Search for the cell housing the specified text and yield its (X, Y) center coordinate. 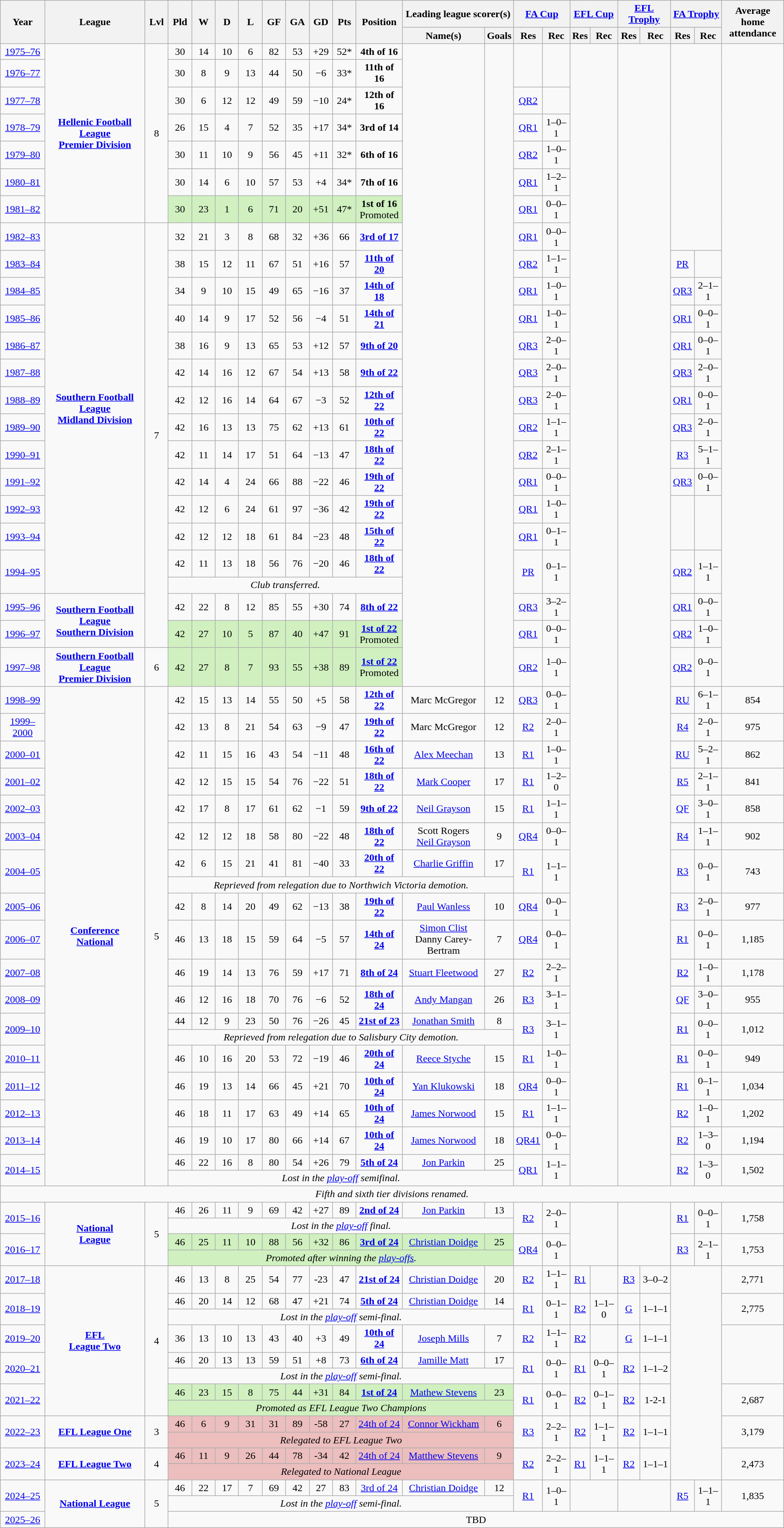
+27 (321, 1210)
2,775 (753, 1309)
1984–85 (23, 291)
Position (379, 22)
Promoted as EFL League Two Champions (341, 1408)
2006–07 (23, 940)
2023–24 (23, 1464)
ConferenceNational (95, 936)
+5 (321, 699)
41 (274, 864)
EFL League One (95, 1432)
Leading league scorer(s) (458, 14)
GD (321, 22)
83 (344, 1488)
Name(s) (444, 36)
34 (180, 291)
2004–05 (23, 871)
10th of 22 (379, 427)
+31 (321, 1392)
11th of 20 (379, 264)
97 (297, 509)
-58 (321, 1424)
1991–92 (23, 482)
Charlie Griffin (444, 864)
1,202 (753, 1113)
Relegated to National League (341, 1472)
79 (344, 1162)
−3 (321, 400)
1-2-1 (655, 1400)
2008–09 (23, 999)
7th of 16 (379, 182)
18th of 24 (379, 999)
6th of 24 (379, 1360)
3–2–1 (556, 607)
1981–82 (23, 209)
9th of 20 (379, 346)
1999–2000 (23, 727)
841 (753, 782)
86 (344, 1242)
33* (344, 73)
Matthew Stevens (444, 1456)
52* (344, 52)
1,753 (753, 1250)
EFL Cup (594, 14)
82 (274, 52)
6–1–1 (708, 699)
+47 (321, 634)
Southern Football LeagueMidland Division (95, 408)
858 (753, 809)
+16 (321, 264)
1,178 (753, 973)
1983–84 (23, 264)
1993–94 (23, 536)
EFLLeague Two (95, 1341)
−1 (321, 809)
14th of 24 (379, 940)
GF (274, 22)
Reprieved from relegation due to Salisbury City demotion. (341, 1037)
1,194 (753, 1140)
1976–77 (23, 73)
FA Trophy (696, 14)
−11 (321, 754)
1–2–0 (556, 782)
D (227, 22)
−10 (321, 101)
2025–26 (23, 1520)
−9 (321, 727)
−16 (321, 291)
EFL Trophy (644, 14)
2011–12 (23, 1086)
93 (274, 667)
GA (297, 22)
+29 (321, 52)
1992–93 (23, 509)
Andy Mangan (444, 999)
Goals (499, 36)
−26 (321, 1021)
+4 (321, 182)
1–2–1 (556, 182)
−36 (321, 509)
Lvl (157, 22)
1,502 (753, 1170)
5–2–1 (708, 754)
2005–06 (23, 906)
2000–01 (23, 754)
+38 (321, 667)
1,185 (753, 940)
3rd of 14 (379, 127)
1990–91 (23, 455)
1 (227, 209)
2007–08 (23, 973)
33 (344, 864)
Southern Football LeagueSouthern Division (95, 620)
11th of 16 (379, 73)
+36 (321, 236)
78 (297, 1456)
91 (344, 634)
862 (753, 754)
32* (344, 155)
+11 (321, 155)
2015–16 (23, 1218)
72 (297, 1059)
Reprieved from relegation due to Northwich Victoria demotion. (341, 885)
1996–97 (23, 634)
2014–15 (23, 1170)
1994–95 (23, 571)
1,835 (753, 1496)
5–1–1 (708, 455)
6th of 16 (379, 155)
37 (344, 291)
2016–17 (23, 1250)
Joseph Mills (444, 1339)
−40 (321, 864)
1998–99 (23, 699)
Mark Cooper (444, 782)
2012–13 (23, 1113)
73 (344, 1360)
1975–76 (23, 52)
Pld (180, 22)
3,179 (753, 1432)
1st of 16Promoted (379, 209)
1979–80 (23, 155)
2017–18 (23, 1279)
2002–03 (23, 809)
1,012 (753, 1029)
2024–25 (23, 1496)
36 (180, 1339)
2009–10 (23, 1029)
Paul Wanless (444, 906)
Promoted after winning the play-offs. (341, 1258)
2019–20 (23, 1339)
1977–78 (23, 101)
12th of 16 (379, 101)
Simon ClistDanny Carey-Bertram (444, 940)
16th of 22 (379, 754)
2nd of 24 (379, 1210)
20th of 24 (379, 1059)
15th of 22 (379, 536)
Yan Klukowski (444, 1086)
−23 (321, 536)
975 (753, 727)
949 (753, 1059)
+51 (321, 209)
1988–89 (23, 400)
21st of 24 (379, 1279)
85 (274, 607)
Stuart Fleetwood (444, 973)
+26 (321, 1162)
2001–02 (23, 782)
20th of 22 (379, 864)
+32 (321, 1242)
Pts (344, 22)
8th of 22 (379, 607)
Relegated to EFL League Two (341, 1440)
National League (95, 1504)
3–0–2 (655, 1279)
8th of 24 (379, 973)
77 (297, 1279)
Average homeattendance (753, 22)
Connor Wickham (444, 1424)
1980–81 (23, 182)
-34 (321, 1456)
Neil Grayson (444, 809)
3rd of 17 (379, 236)
−5 (321, 940)
Southern Football LeaguePremier Division (95, 667)
−4 (321, 318)
1–1–2 (655, 1368)
Reece Styche (444, 1059)
1987–88 (23, 373)
1,034 (753, 1086)
Lost in the play-off final. (341, 1226)
−20 (321, 564)
TBD (476, 1520)
-23 (321, 1279)
2003–04 (23, 836)
977 (753, 906)
−19 (321, 1059)
QR41 (528, 1140)
2022–23 (23, 1432)
EFL League Two (95, 1464)
743 (753, 871)
1982–83 (23, 236)
Mathew Stevens (444, 1392)
47* (344, 209)
1,758 (753, 1218)
+30 (321, 607)
L (250, 22)
24* (344, 101)
Alex Meechan (444, 754)
21st of 23 (379, 1021)
Club transferred. (286, 585)
35 (297, 127)
2,771 (753, 1279)
87 (274, 634)
1st of 24 (379, 1392)
+12 (321, 346)
W (204, 22)
902 (753, 836)
14th of 18 (379, 291)
14th of 21 (379, 318)
Jonathan Smith (444, 1021)
1997–98 (23, 667)
4th of 16 (379, 52)
2,687 (753, 1400)
NationalLeague (95, 1234)
81 (297, 864)
2020–21 (23, 1368)
Fifth and sixth tier divisions renamed. (392, 1194)
Scott RogersNeil Grayson (444, 836)
2021–22 (23, 1400)
854 (753, 699)
1986–87 (23, 346)
+3 (321, 1339)
1–1–0 (604, 1309)
Jamille Matt (444, 1360)
FA Cup (542, 14)
1995–96 (23, 607)
1985–86 (23, 318)
League (95, 22)
2,473 (753, 1464)
+8 (321, 1360)
2018–19 (23, 1309)
Hellenic Football LeaguePremier Division (95, 133)
Lost in the play-off semifinal. (341, 1178)
955 (753, 999)
2013–14 (23, 1140)
1989–90 (23, 427)
Year (23, 22)
1978–79 (23, 127)
2010–11 (23, 1059)
